Detect which cell encompasses the target text, then output its [x, y] center coordinate. 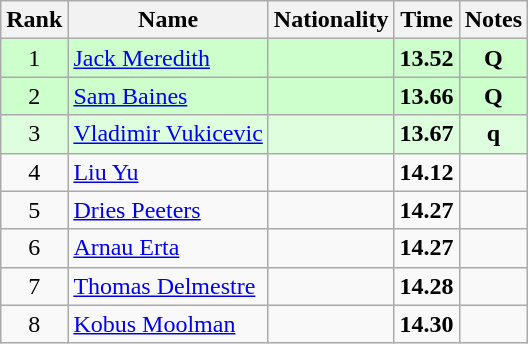
Thomas Delmestre [168, 286]
14.30 [426, 324]
q [493, 134]
Notes [493, 20]
13.67 [426, 134]
Jack Meredith [168, 58]
8 [34, 324]
5 [34, 210]
Nationality [331, 20]
Sam Baines [168, 96]
3 [34, 134]
1 [34, 58]
7 [34, 286]
Dries Peeters [168, 210]
14.28 [426, 286]
13.66 [426, 96]
Liu Yu [168, 172]
2 [34, 96]
Vladimir Vukicevic [168, 134]
13.52 [426, 58]
Time [426, 20]
Rank [34, 20]
14.12 [426, 172]
6 [34, 248]
Arnau Erta [168, 248]
Name [168, 20]
4 [34, 172]
Kobus Moolman [168, 324]
